Extract the [x, y] coordinate from the center of the cell holding the provided text.  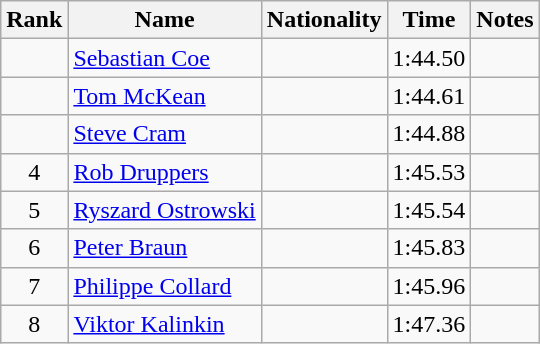
Nationality [324, 20]
Rank [34, 20]
1:44.61 [429, 96]
Sebastian Coe [164, 58]
Philippe Collard [164, 286]
7 [34, 286]
Notes [505, 20]
Rob Druppers [164, 172]
4 [34, 172]
6 [34, 248]
Tom McKean [164, 96]
Ryszard Ostrowski [164, 210]
1:45.96 [429, 286]
1:45.54 [429, 210]
Peter Braun [164, 248]
5 [34, 210]
8 [34, 324]
1:47.36 [429, 324]
1:45.83 [429, 248]
Time [429, 20]
Viktor Kalinkin [164, 324]
1:44.50 [429, 58]
1:45.53 [429, 172]
1:44.88 [429, 134]
Name [164, 20]
Steve Cram [164, 134]
